Scan for the cell matching the given text and deliver its [X, Y] coordinate at center. 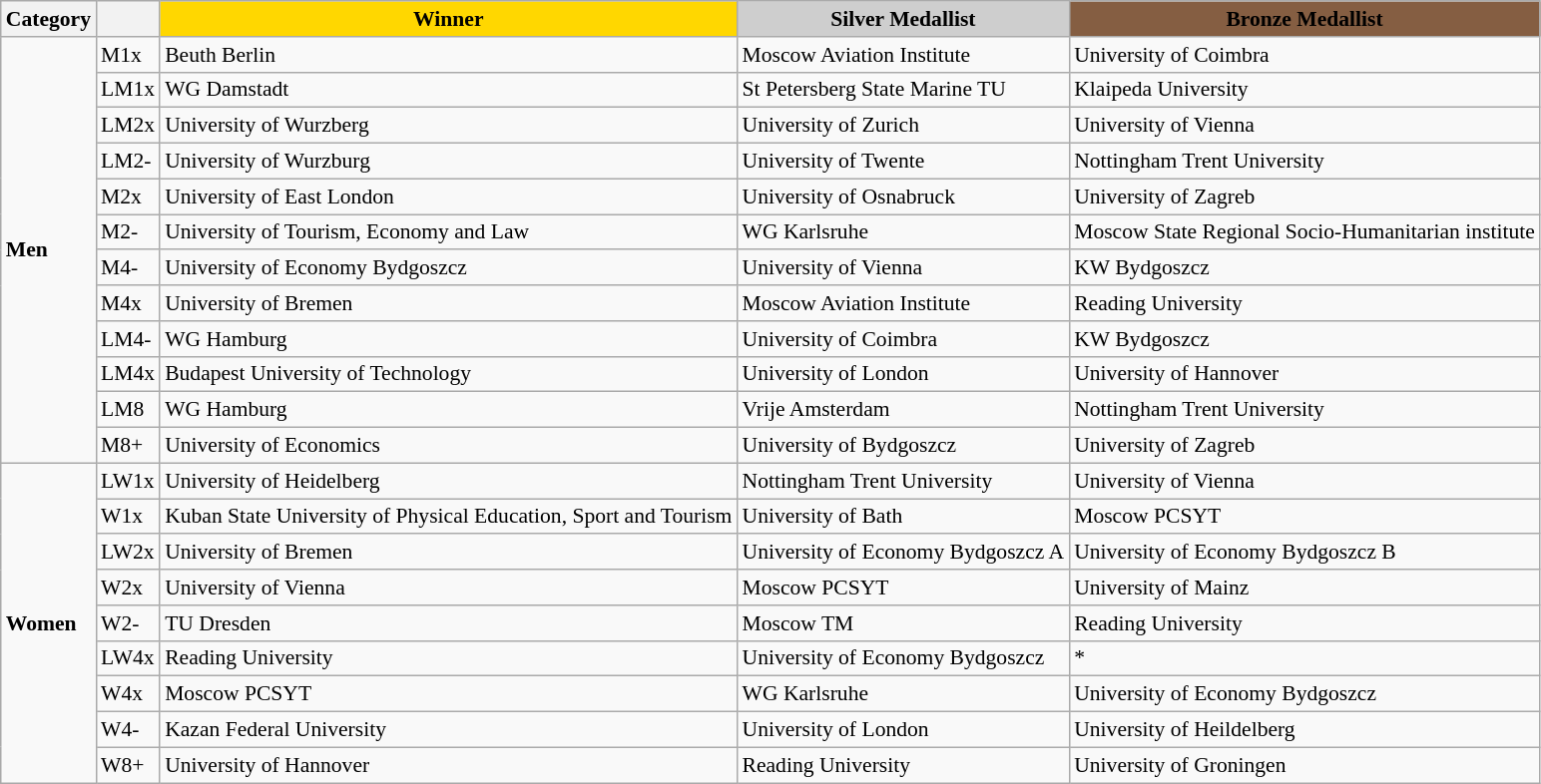
TU Dresden [448, 623]
University of Mainz [1304, 588]
Kuban State University of Physical Education, Sport and Tourism [448, 517]
Beuth Berlin [448, 55]
University of Heildelberg [1304, 730]
University of Economy Bydgoszcz B [1304, 553]
M2- [128, 232]
University of Economics [448, 446]
LM2x [128, 126]
LW1x [128, 481]
Kazan Federal University [448, 730]
Women [48, 622]
University of Economy Bydgoszcz A [902, 553]
University of Tourism, Economy and Law [448, 232]
LW4x [128, 658]
LW2x [128, 553]
Silver Medallist [902, 19]
University of East London [448, 196]
W2x [128, 588]
M8+ [128, 446]
University of Heidelberg [448, 481]
W4- [128, 730]
M2x [128, 196]
Winner [448, 19]
LM2- [128, 162]
University of Wurzberg [448, 126]
Bronze Medallist [1304, 19]
M1x [128, 55]
Moscow State Regional Socio-Humanitarian institute [1304, 232]
Moscow TM [902, 623]
LM1x [128, 90]
St Petersberg State Marine TU [902, 90]
University of Groningen [1304, 765]
M4x [128, 303]
University of Wurzburg [448, 162]
M4- [128, 268]
University of Osnabruck [902, 196]
University of Twente [902, 162]
Category [48, 19]
University of Bath [902, 517]
LM8 [128, 410]
LM4x [128, 374]
W2- [128, 623]
LM4- [128, 339]
WG Damstadt [448, 90]
University of Bydgoszcz [902, 446]
W1x [128, 517]
Budapest University of Technology [448, 374]
* [1304, 658]
W8+ [128, 765]
Men [48, 250]
Klaipeda University [1304, 90]
University of Zurich [902, 126]
W4x [128, 694]
Vrije Amsterdam [902, 410]
